Search for the cell housing the specified text and yield its [X, Y] center coordinate. 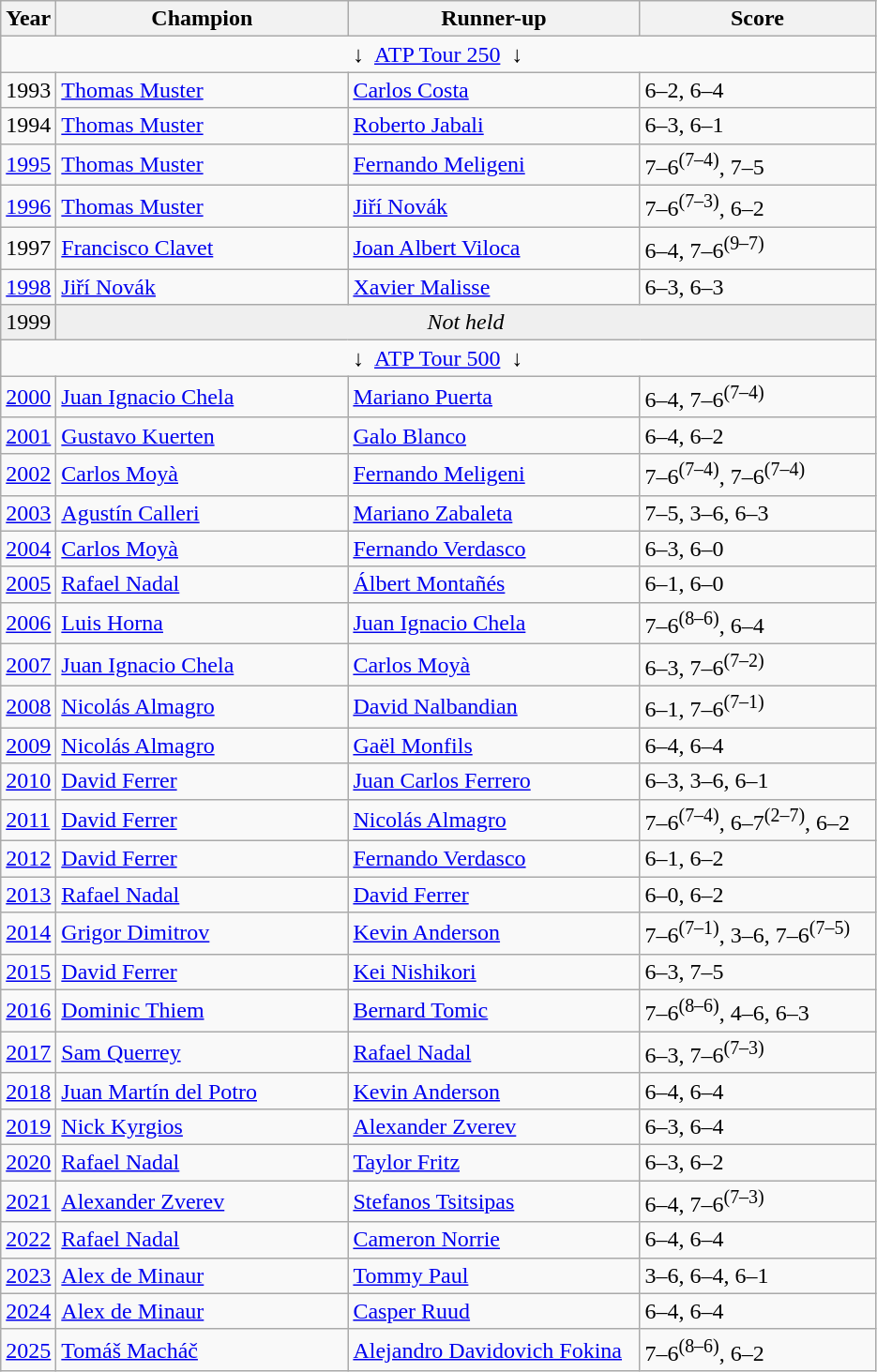
7–6(7–3), 6–2 [758, 206]
Galo Blanco [493, 435]
2007 [28, 666]
2005 [28, 584]
7–6(7–1), 3–6, 7–6(7–5) [758, 934]
Roberto Jabali [493, 126]
Casper Ruud [493, 1311]
2024 [28, 1311]
6–4, 7–6(7–4) [758, 398]
6–3, 6–4 [758, 1126]
2020 [28, 1163]
Grigor Dimitrov [203, 934]
2022 [28, 1240]
Alejandro Davidovich Fokina [493, 1350]
David Nalbandian [493, 707]
7–6(7–4), 7–5 [758, 165]
7–6(8–6), 6–4 [758, 623]
6–3, 6–1 [758, 126]
6–4, 7–6(9–7) [758, 248]
2012 [28, 859]
Nick Kyrgios [203, 1126]
6–4, 7–6(7–3) [758, 1202]
6–1, 7–6(7–1) [758, 707]
7–6(7–4), 6–7(2–7), 6–2 [758, 820]
Stefanos Tsitsipas [493, 1202]
1994 [28, 126]
Sam Querrey [203, 1052]
2004 [28, 549]
2014 [28, 934]
7–6(8–6), 6–2 [758, 1350]
2008 [28, 707]
6–3, 6–2 [758, 1163]
7–5, 3–6, 6–3 [758, 513]
2017 [28, 1052]
Mariano Puerta [493, 398]
Year [28, 19]
Juan Martín del Potro [203, 1091]
6–3, 6–0 [758, 549]
2025 [28, 1350]
Score [758, 19]
Dominic Thiem [203, 1011]
2015 [28, 972]
2010 [28, 781]
Joan Albert Viloca [493, 248]
Gustavo Kuerten [203, 435]
↓ ATP Tour 250 ↓ [438, 54]
7–6(7–4), 7–6(7–4) [758, 475]
2003 [28, 513]
2019 [28, 1126]
3–6, 6–4, 6–1 [758, 1275]
6–4, 6–2 [758, 435]
Not held [465, 323]
1996 [28, 206]
6–3, 7–5 [758, 972]
1999 [28, 323]
Tomáš Macháč [203, 1350]
Juan Carlos Ferrero [493, 781]
6–1, 6–0 [758, 584]
Agustín Calleri [203, 513]
2000 [28, 398]
1993 [28, 90]
6–3, 7–6(7–2) [758, 666]
Francisco Clavet [203, 248]
2023 [28, 1275]
2006 [28, 623]
2016 [28, 1011]
2002 [28, 475]
2011 [28, 820]
Champion [203, 19]
2001 [28, 435]
Tommy Paul [493, 1275]
6–3, 6–3 [758, 287]
7–6(8–6), 4–6, 6–3 [758, 1011]
Mariano Zabaleta [493, 513]
Álbert Montañés [493, 584]
Xavier Malisse [493, 287]
6–2, 6–4 [758, 90]
1998 [28, 287]
1997 [28, 248]
Gaël Monfils [493, 746]
2009 [28, 746]
2018 [28, 1091]
Carlos Costa [493, 90]
6–3, 3–6, 6–1 [758, 781]
6–0, 6–2 [758, 895]
↓ ATP Tour 500 ↓ [438, 358]
Taylor Fritz [493, 1163]
Runner-up [493, 19]
Kei Nishikori [493, 972]
6–3, 7–6(7–3) [758, 1052]
Luis Horna [203, 623]
2013 [28, 895]
1995 [28, 165]
Cameron Norrie [493, 1240]
Bernard Tomic [493, 1011]
2021 [28, 1202]
6–1, 6–2 [758, 859]
